Determine the (x, y) coordinate at the center of the cell enclosing the given text.  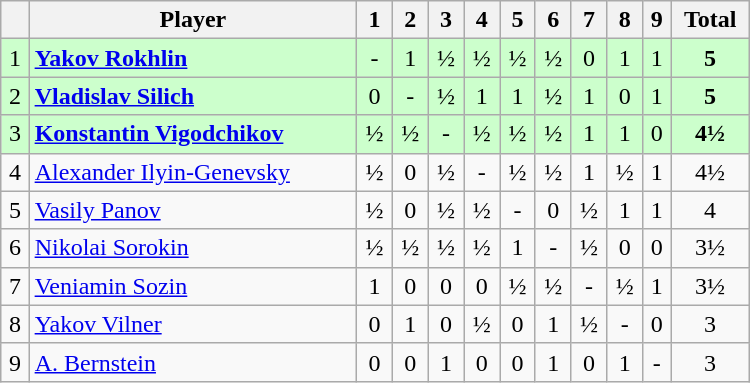
Alexander Ilyin-Genevsky (193, 172)
Yakov Rokhlin (193, 58)
Vladislav Silich (193, 96)
Vasily Panov (193, 210)
Konstantin Vigodchikov (193, 134)
Nikolai Sorokin (193, 248)
Yakov Vilner (193, 324)
Veniamin Sozin (193, 286)
Total (710, 20)
Player (193, 20)
A. Bernstein (193, 362)
